Pinpoint the cell where the given text exists, returning its [X, Y] midpoint coordinate. 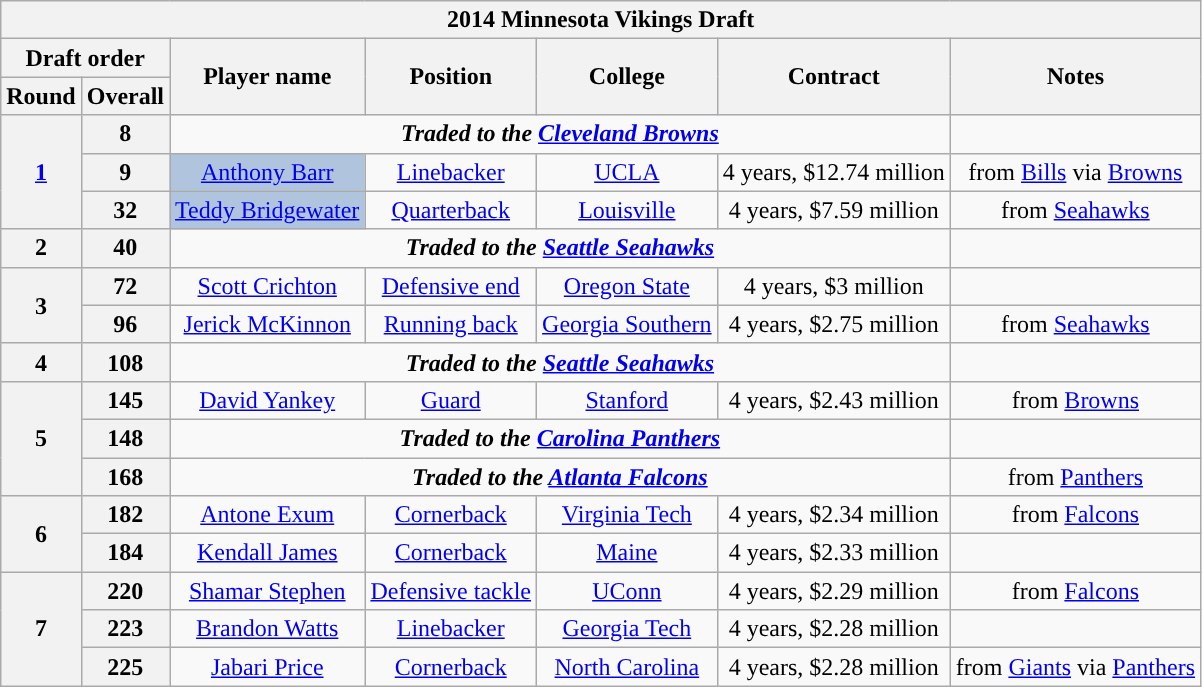
Overall [125, 96]
40 [125, 248]
Georgia Tech [628, 629]
145 [125, 400]
72 [125, 286]
4 years, $2.75 million [834, 324]
96 [125, 324]
Contract [834, 77]
Louisville [628, 210]
Jabari Price [268, 667]
Teddy Bridgewater [268, 210]
9 [125, 172]
1 [41, 172]
Traded to the Atlanta Falcons [560, 477]
Round [41, 96]
168 [125, 477]
32 [125, 210]
Defensive tackle [451, 591]
Stanford [628, 400]
Traded to the Carolina Panthers [560, 438]
2 [41, 248]
Antone Exum [268, 515]
Defensive end [451, 286]
North Carolina [628, 667]
Traded to the Cleveland Browns [560, 134]
Oregon State [628, 286]
4 years, $3 million [834, 286]
Position [451, 77]
8 [125, 134]
4 years, $2.43 million [834, 400]
Player name [268, 77]
Guard [451, 400]
3 [41, 305]
4 years, $2.33 million [834, 553]
College [628, 77]
Anthony Barr [268, 172]
2014 Minnesota Vikings Draft [601, 20]
184 [125, 553]
Scott Crichton [268, 286]
Shamar Stephen [268, 591]
108 [125, 362]
5 [41, 438]
Georgia Southern [628, 324]
7 [41, 629]
220 [125, 591]
from Bills via Browns [1075, 172]
Brandon Watts [268, 629]
from Giants via Panthers [1075, 667]
Running back [451, 324]
4 years, $7.59 million [834, 210]
148 [125, 438]
225 [125, 667]
4 years, $2.29 million [834, 591]
Jerick McKinnon [268, 324]
Kendall James [268, 553]
4 years, $12.74 million [834, 172]
Maine [628, 553]
182 [125, 515]
UCLA [628, 172]
6 [41, 534]
from Panthers [1075, 477]
David Yankey [268, 400]
4 [41, 362]
Virginia Tech [628, 515]
Notes [1075, 77]
223 [125, 629]
Draft order [86, 58]
from Browns [1075, 400]
4 years, $2.34 million [834, 515]
Quarterback [451, 210]
UConn [628, 591]
